Capture the cell that displays the provided text and extract its [x, y] central coordinate. 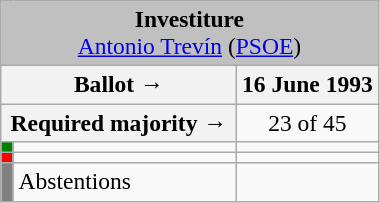
Abstentions [125, 182]
Required majority → [119, 122]
23 of 45 [308, 122]
16 June 1993 [308, 84]
Ballot → [119, 84]
InvestitureAntonio Trevín (PSOE) [190, 32]
